Determine the (x, y) coordinate at the center of the cell enclosing the given text.  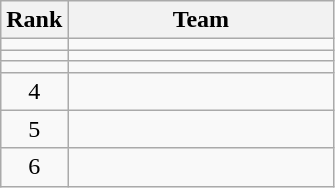
4 (34, 91)
5 (34, 129)
Team (201, 20)
6 (34, 167)
Rank (34, 20)
